Pinpoint the cell where the given text exists, returning its [x, y] midpoint coordinate. 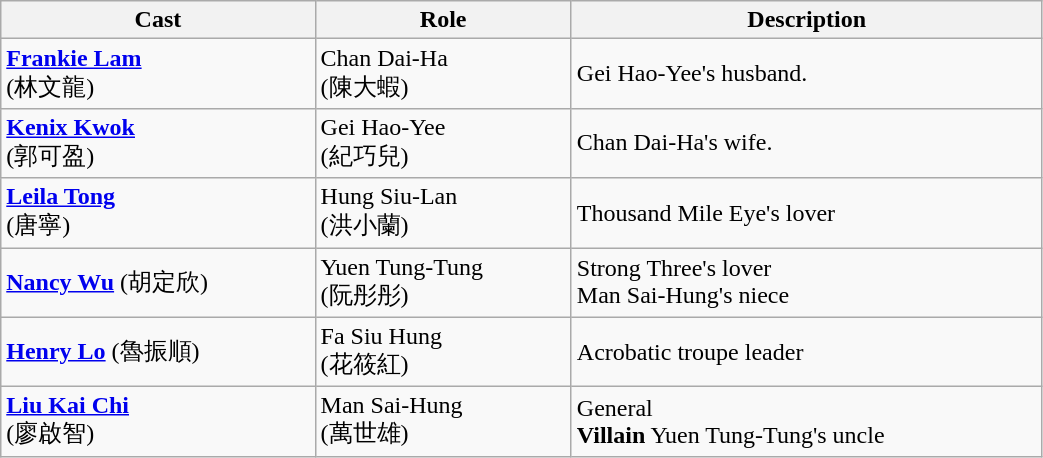
Strong Three's loverMan Sai-Hung's niece [806, 283]
Nancy Wu (胡定欣) [158, 283]
GeneralVillain Yuen Tung-Tung's uncle [806, 422]
Description [806, 20]
Thousand Mile Eye's lover [806, 213]
Gei Hao-Yee's husband. [806, 74]
Chan Dai-Ha's wife. [806, 143]
Kenix Kwok (郭可盈) [158, 143]
Fa Siu Hung (花筱紅) [443, 352]
Chan Dai-Ha (陳大蝦) [443, 74]
Cast [158, 20]
Henry Lo (魯振順) [158, 352]
Hung Siu-Lan (洪小蘭) [443, 213]
Man Sai-Hung (萬世雄) [443, 422]
Role [443, 20]
Gei Hao-Yee (紀巧兒) [443, 143]
Yuen Tung-Tung (阮彤彤) [443, 283]
Acrobatic troupe leader [806, 352]
Leila Tong (唐寧) [158, 213]
Frankie Lam (林文龍) [158, 74]
Liu Kai Chi (廖啟智) [158, 422]
